Locate the cell with the specified text and output its (x, y) center coordinate. 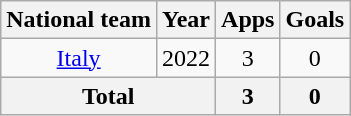
2022 (186, 58)
Italy (79, 58)
Year (186, 20)
National team (79, 20)
Apps (248, 20)
Goals (315, 20)
Total (108, 96)
